Locate the cell with the specified text and output its [X, Y] center coordinate. 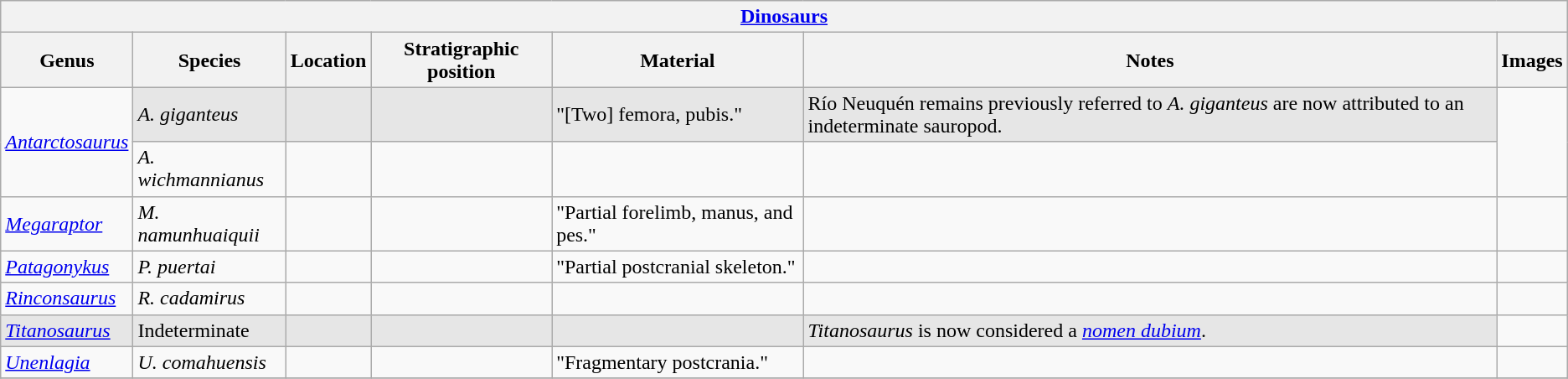
Material [678, 60]
R. cadamirus [209, 299]
Antarctosaurus [67, 142]
Genus [67, 60]
Patagonykus [67, 267]
Río Neuquén remains previously referred to A. giganteus are now attributed to an indeterminate sauropod. [1150, 114]
"Partial forelimb, manus, and pes." [678, 223]
Unenlagia [67, 362]
Rinconsaurus [67, 299]
A. wichmannianus [209, 169]
Titanosaurus is now considered a nomen dubium. [1150, 330]
"[Two] femora, pubis." [678, 114]
M. namunhuaiquii [209, 223]
Titanosaurus [67, 330]
Indeterminate [209, 330]
Megaraptor [67, 223]
Species [209, 60]
A. giganteus [209, 114]
U. comahuensis [209, 362]
"Partial postcranial skeleton." [678, 267]
Dinosaurs [784, 17]
Notes [1150, 60]
Stratigraphic position [462, 60]
P. puertai [209, 267]
"Fragmentary postcrania." [678, 362]
Location [328, 60]
Images [1532, 60]
